Extract the (X, Y) coordinate from the center of the cell holding the provided text.  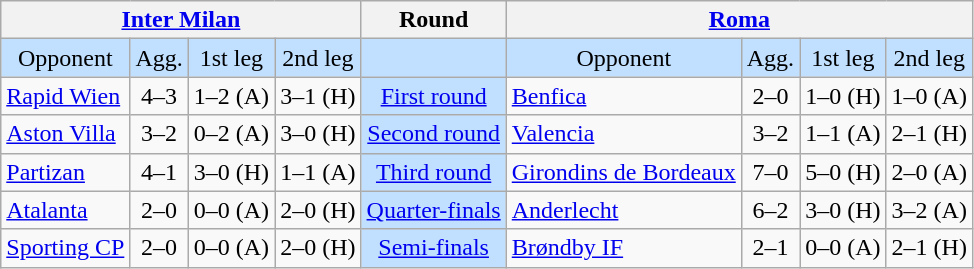
Anderlecht (624, 210)
7–0 (770, 172)
Rapid Wien (66, 96)
Brøndby IF (624, 248)
1–0 (A) (929, 96)
3–1 (H) (318, 96)
Roma (739, 20)
4–3 (159, 96)
Aston Villa (66, 134)
6–2 (770, 210)
2–0 (A) (929, 172)
Sporting CP (66, 248)
Semi-finals (434, 248)
Girondins de Bordeaux (624, 172)
Round (434, 20)
Inter Milan (181, 20)
1–2 (A) (231, 96)
5–0 (H) (843, 172)
Third round (434, 172)
4–1 (159, 172)
3–2 (A) (929, 210)
First round (434, 96)
Atalanta (66, 210)
Valencia (624, 134)
Second round (434, 134)
Quarter-finals (434, 210)
0–2 (A) (231, 134)
2–1 (770, 248)
Partizan (66, 172)
Benfica (624, 96)
1–0 (H) (843, 96)
